Output the [x, y] coordinate of the center of the cell containing the given text.  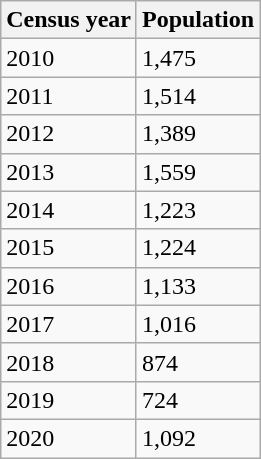
Population [198, 20]
1,514 [198, 96]
1,133 [198, 286]
874 [198, 362]
1,475 [198, 58]
2010 [69, 58]
1,389 [198, 134]
2013 [69, 172]
2018 [69, 362]
Census year [69, 20]
2012 [69, 134]
2019 [69, 400]
2020 [69, 438]
2011 [69, 96]
2017 [69, 324]
1,559 [198, 172]
1,223 [198, 210]
2016 [69, 286]
1,092 [198, 438]
2014 [69, 210]
2015 [69, 248]
724 [198, 400]
1,224 [198, 248]
1,016 [198, 324]
